Extract the [X, Y] coordinate from the center of the cell holding the provided text.  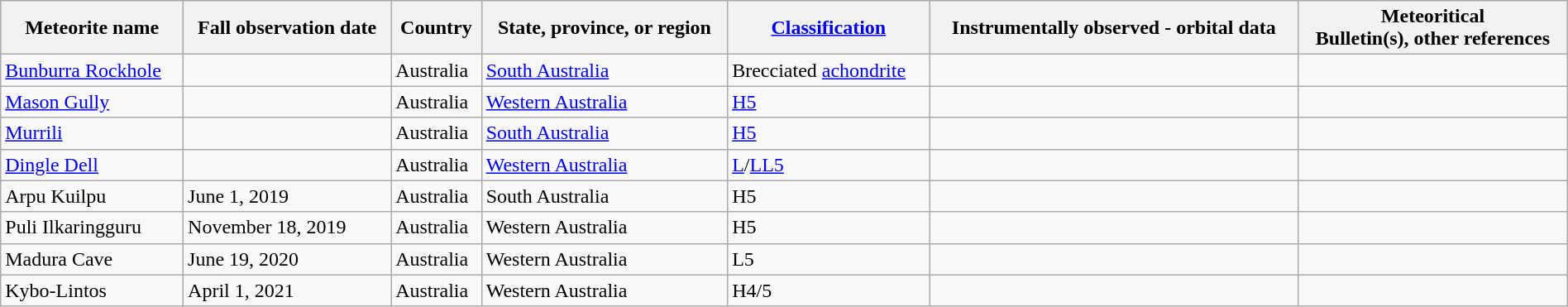
Arpu Kuilpu [93, 196]
Bunburra Rockhole [93, 70]
H4/5 [829, 290]
L5 [829, 259]
April 1, 2021 [288, 290]
Fall observation date [288, 28]
Murrili [93, 133]
Mason Gully [93, 102]
June 19, 2020 [288, 259]
Country [437, 28]
November 18, 2019 [288, 228]
L/LL5 [829, 165]
Puli Ilkaringguru [93, 228]
Madura Cave [93, 259]
Brecciated achondrite [829, 70]
Meteorite name [93, 28]
Meteoritical Bulletin(s), other references [1433, 28]
Kybo-Lintos [93, 290]
Instrumentally observed - orbital data [1114, 28]
Dingle Dell [93, 165]
State, province, or region [604, 28]
June 1, 2019 [288, 196]
Classification [829, 28]
